Find where the given text appears and provide that cell's center as [x, y] coordinate. 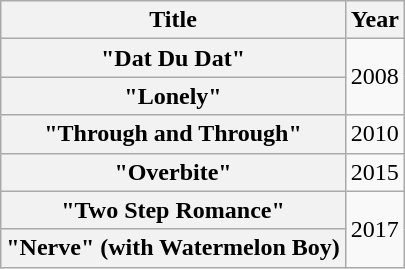
"Two Step Romance" [174, 210]
Year [374, 20]
"Dat Du Dat" [174, 58]
2017 [374, 229]
"Nerve" (with Watermelon Boy) [174, 248]
2008 [374, 77]
"Through and Through" [174, 134]
"Lonely" [174, 96]
"Overbite" [174, 172]
2010 [374, 134]
Title [174, 20]
2015 [374, 172]
